For the text-containing cell, return its midpoint in [x, y] coordinate format. 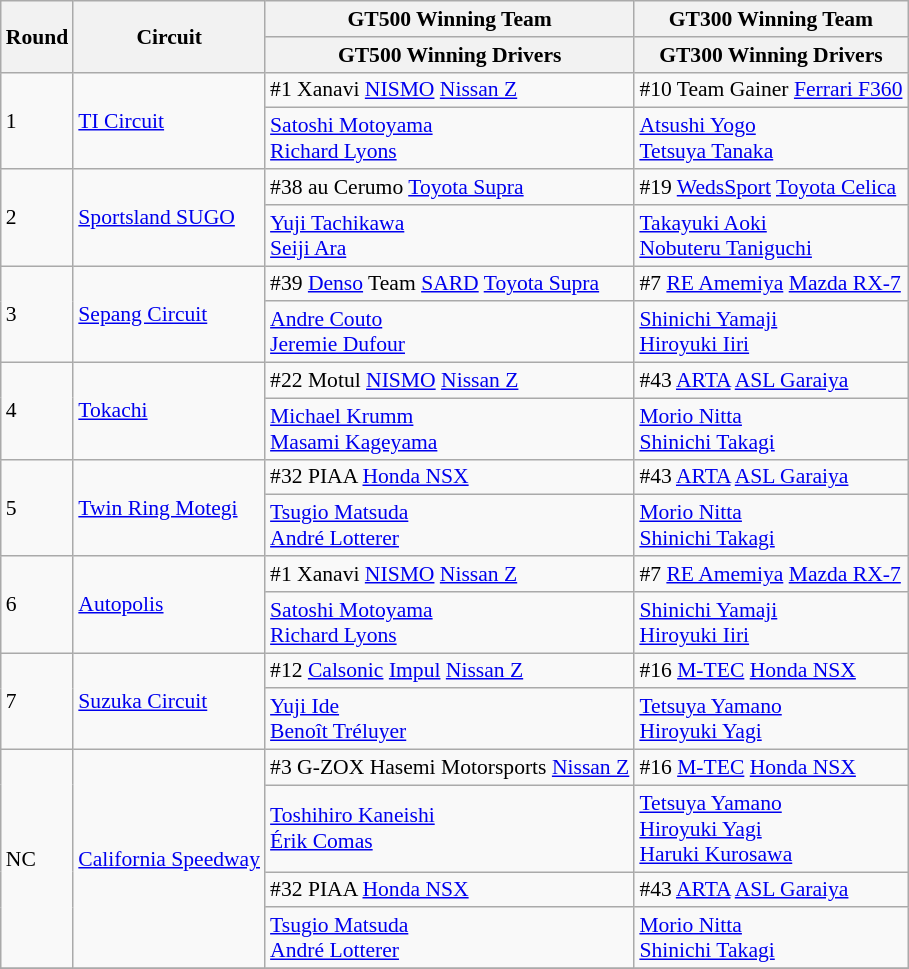
Tetsuya Yamano Hiroyuki Yagi [770, 720]
Tetsuya Yamano Hiroyuki Yagi Haruki Kurosawa [770, 828]
6 [38, 604]
Atsushi Yogo Tetsuya Tanaka [770, 138]
Yuji Tachikawa Seiji Ara [450, 236]
#39 Denso Team SARD Toyota Supra [450, 284]
GT500 Winning Drivers [450, 55]
Tokachi [169, 412]
Twin Ring Motegi [169, 508]
GT500 Winning Team [450, 19]
Suzuka Circuit [169, 702]
TI Circuit [169, 120]
Andre Couto Jeremie Dufour [450, 332]
GT300 Winning Team [770, 19]
Toshihiro Kaneishi Érik Comas [450, 828]
Round [38, 36]
#10 Team Gainer Ferrari F360 [770, 90]
NC [38, 860]
2 [38, 218]
#38 au Cerumo Toyota Supra [450, 187]
3 [38, 314]
GT300 Winning Drivers [770, 55]
Circuit [169, 36]
#19 WedsSport Toyota Celica [770, 187]
#22 Motul NISMO Nissan Z [450, 381]
California Speedway [169, 860]
Yuji Ide Benoît Tréluyer [450, 720]
Autopolis [169, 604]
#3 G-ZOX Hasemi Motorsports Nissan Z [450, 768]
1 [38, 120]
Michael Krumm Masami Kageyama [450, 428]
Sepang Circuit [169, 314]
5 [38, 508]
Sportsland SUGO [169, 218]
7 [38, 702]
Takayuki Aoki Nobuteru Taniguchi [770, 236]
4 [38, 412]
#12 Calsonic Impul Nissan Z [450, 671]
